Find where the given text appears and provide that cell's center as (X, Y) coordinate. 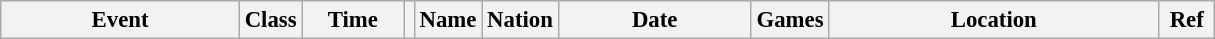
Nation (520, 20)
Ref (1187, 20)
Games (790, 20)
Location (994, 20)
Name (448, 20)
Event (120, 20)
Time (353, 20)
Class (270, 20)
Date (654, 20)
